Provide the (X, Y) coordinate of the cell's center where the given text is located.  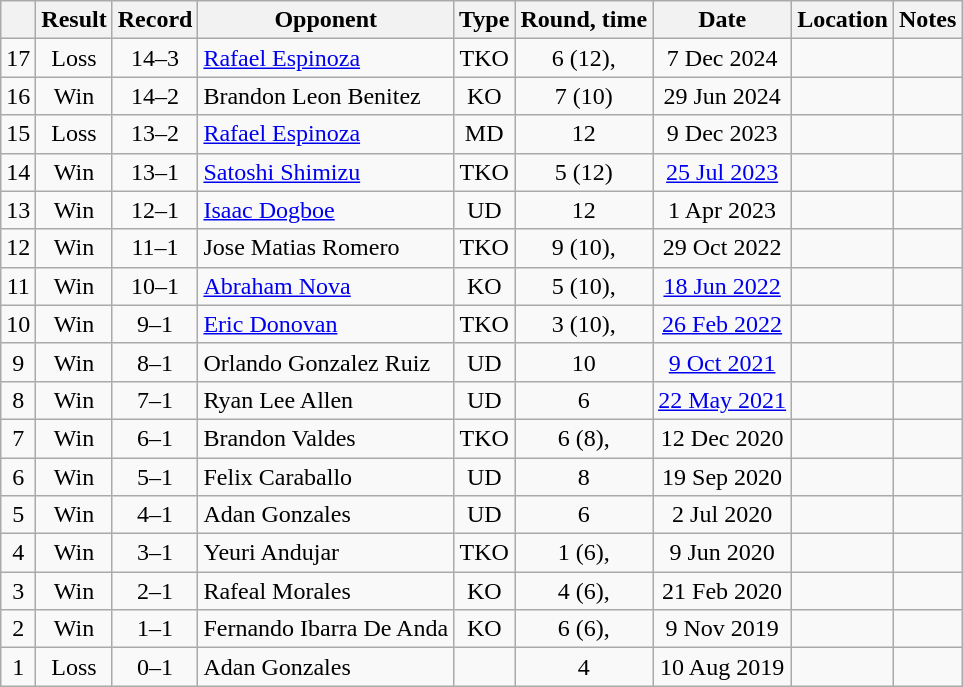
25 Jul 2023 (722, 172)
9 (10), (584, 248)
Ryan Lee Allen (326, 400)
Record (155, 20)
6–1 (155, 438)
10–1 (155, 286)
5–1 (155, 477)
17 (18, 58)
Abraham Nova (326, 286)
Type (484, 20)
Eric Donovan (326, 324)
Brandon Leon Benitez (326, 96)
7 Dec 2024 (722, 58)
11–1 (155, 248)
Notes (927, 20)
Yeuri Andujar (326, 553)
MD (484, 134)
2 Jul 2020 (722, 515)
Opponent (326, 20)
4–1 (155, 515)
8–1 (155, 362)
29 Oct 2022 (722, 248)
9 Nov 2019 (722, 629)
Date (722, 20)
13–1 (155, 172)
Rafeal Morales (326, 591)
6 (12), (584, 58)
22 May 2021 (722, 400)
Round, time (584, 20)
9 Jun 2020 (722, 553)
3–1 (155, 553)
12–1 (155, 210)
Location (843, 20)
4 (6), (584, 591)
3 (10), (584, 324)
Felix Caraballo (326, 477)
9–1 (155, 324)
5 (10), (584, 286)
12 Dec 2020 (722, 438)
13 (18, 210)
5 (12) (584, 172)
10 Aug 2019 (722, 667)
2 (18, 629)
6 (8), (584, 438)
0–1 (155, 667)
Satoshi Shimizu (326, 172)
Fernando Ibarra De Anda (326, 629)
14–2 (155, 96)
2–1 (155, 591)
7–1 (155, 400)
11 (18, 286)
7 (10) (584, 96)
9 Oct 2021 (722, 362)
3 (18, 591)
1 Apr 2023 (722, 210)
7 (18, 438)
1 (18, 667)
26 Feb 2022 (722, 324)
6 (6), (584, 629)
Orlando Gonzalez Ruiz (326, 362)
9 Dec 2023 (722, 134)
Isaac Dogboe (326, 210)
21 Feb 2020 (722, 591)
14 (18, 172)
18 Jun 2022 (722, 286)
Result (74, 20)
15 (18, 134)
1 (6), (584, 553)
29 Jun 2024 (722, 96)
Jose Matias Romero (326, 248)
14–3 (155, 58)
Brandon Valdes (326, 438)
19 Sep 2020 (722, 477)
16 (18, 96)
5 (18, 515)
1–1 (155, 629)
9 (18, 362)
13–2 (155, 134)
